Detect which cell encompasses the target text, then output its (X, Y) center coordinate. 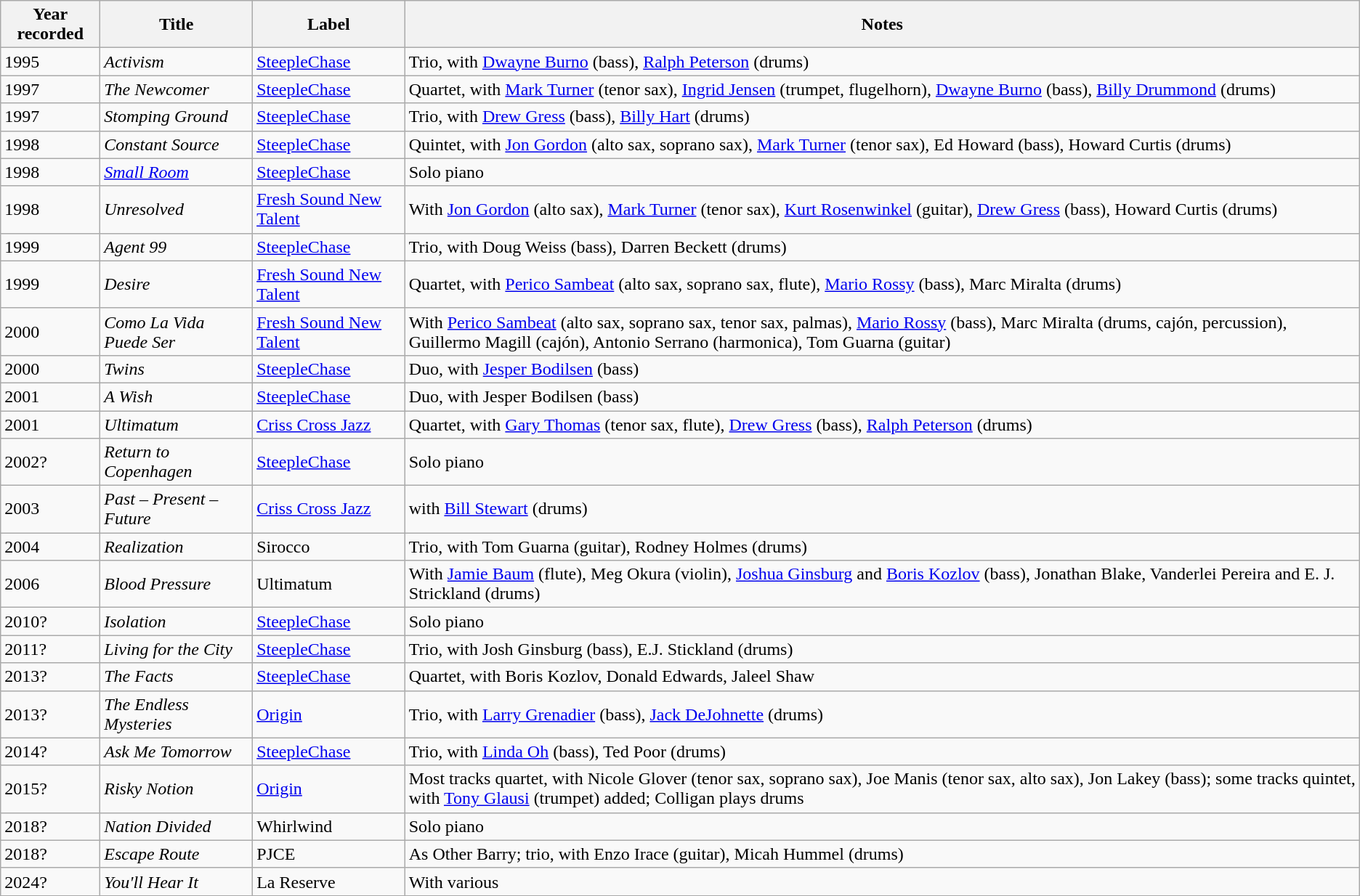
Twins (177, 369)
Trio, with Drew Gress (bass), Billy Hart (drums) (882, 117)
Stomping Ground (177, 117)
Quartet, with Gary Thomas (tenor sax, flute), Drew Gress (bass), Ralph Peterson (drums) (882, 425)
2004 (51, 547)
Living for the City (177, 649)
Isolation (177, 622)
Como La Vida Puede Ser (177, 331)
Ask Me Tomorrow (177, 752)
With Jon Gordon (alto sax), Mark Turner (tenor sax), Kurt Rosenwinkel (guitar), Drew Gress (bass), Howard Curtis (drums) (882, 209)
Sirocco (329, 547)
Risky Notion (177, 789)
Trio, with Linda Oh (bass), Ted Poor (drums) (882, 752)
Year recorded (51, 25)
Quartet, with Boris Kozlov, Donald Edwards, Jaleel Shaw (882, 677)
Activism (177, 62)
With Jamie Baum (flute), Meg Okura (violin), Joshua Ginsburg and Boris Kozlov (bass), Jonathan Blake, Vanderlei Pereira and E. J. Strickland (drums) (882, 584)
Escape Route (177, 854)
Label (329, 25)
With various (882, 881)
Trio, with Josh Ginsburg (bass), E.J. Stickland (drums) (882, 649)
Whirlwind (329, 826)
Title (177, 25)
Quartet, with Mark Turner (tenor sax), Ingrid Jensen (trumpet, flugelhorn), Dwayne Burno (bass), Billy Drummond (drums) (882, 89)
Quartet, with Perico Sambeat (alto sax, soprano sax, flute), Mario Rossy (bass), Marc Miralta (drums) (882, 285)
La Reserve (329, 881)
2011? (51, 649)
Notes (882, 25)
Small Room (177, 172)
Trio, with Larry Grenadier (bass), Jack DeJohnette (drums) (882, 714)
2006 (51, 584)
Constant Source (177, 144)
2010? (51, 622)
with Bill Stewart (drums) (882, 510)
Return to Copenhagen (177, 462)
Quintet, with Jon Gordon (alto sax, soprano sax), Mark Turner (tenor sax), Ed Howard (bass), Howard Curtis (drums) (882, 144)
PJCE (329, 854)
Unresolved (177, 209)
Nation Divided (177, 826)
1995 (51, 62)
Agent 99 (177, 247)
Realization (177, 547)
As Other Barry; trio, with Enzo Irace (guitar), Micah Hummel (drums) (882, 854)
The Newcomer (177, 89)
Blood Pressure (177, 584)
Trio, with Doug Weiss (bass), Darren Beckett (drums) (882, 247)
The Endless Mysteries (177, 714)
Trio, with Dwayne Burno (bass), Ralph Peterson (drums) (882, 62)
Trio, with Tom Guarna (guitar), Rodney Holmes (drums) (882, 547)
2014? (51, 752)
The Facts (177, 677)
You'll Hear It (177, 881)
2024? (51, 881)
2002? (51, 462)
Past – Present – Future (177, 510)
2015? (51, 789)
A Wish (177, 396)
2003 (51, 510)
Desire (177, 285)
